Identify which cell holds the provided text, then report its [x, y] central coordinate. 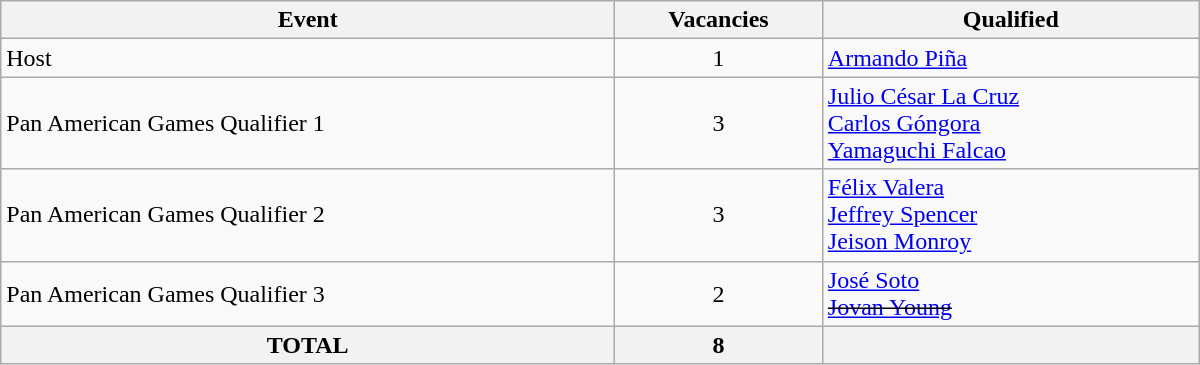
Pan American Games Qualifier 2 [308, 215]
Pan American Games Qualifier 3 [308, 294]
Félix Valera Jeffrey Spencer Jeison Monroy [1010, 215]
TOTAL [308, 345]
Vacancies [719, 20]
Qualified [1010, 20]
José Soto Jovan Young [1010, 294]
2 [719, 294]
Pan American Games Qualifier 1 [308, 123]
Armando Piña [1010, 58]
8 [719, 345]
Event [308, 20]
1 [719, 58]
Host [308, 58]
Julio César La Cruz Carlos Góngora Yamaguchi Falcao [1010, 123]
